Return [x, y] of the center of cell containing provided text 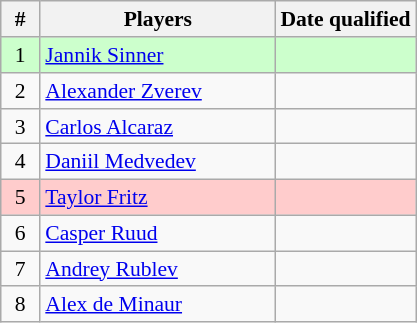
Date qualified [345, 19]
1 [20, 55]
Andrey Rublev [158, 269]
Alexander Zverev [158, 91]
7 [20, 269]
Alex de Minaur [158, 304]
Daniil Medvedev [158, 162]
Players [158, 19]
2 [20, 91]
8 [20, 304]
5 [20, 197]
3 [20, 126]
4 [20, 162]
# [20, 19]
Casper Ruud [158, 233]
Carlos Alcaraz [158, 126]
Jannik Sinner [158, 55]
6 [20, 233]
Taylor Fritz [158, 197]
